Search for the cell housing the specified text and yield its (x, y) center coordinate. 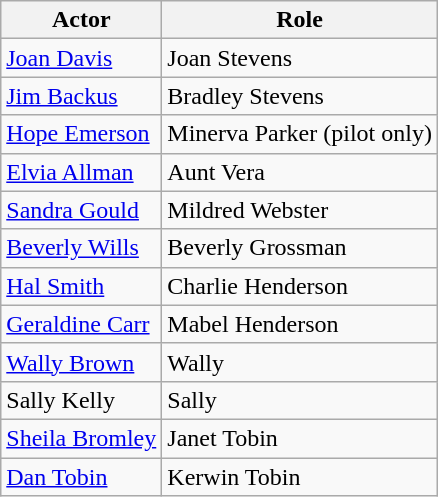
Joan Stevens (300, 58)
Wally (300, 362)
Geraldine Carr (82, 324)
Hope Emerson (82, 134)
Elvia Allman (82, 172)
Joan Davis (82, 58)
Aunt Vera (300, 172)
Dan Tobin (82, 477)
Actor (82, 20)
Jim Backus (82, 96)
Hal Smith (82, 286)
Beverly Wills (82, 248)
Kerwin Tobin (300, 477)
Mildred Webster (300, 210)
Sally (300, 400)
Sheila Bromley (82, 438)
Minerva Parker (pilot only) (300, 134)
Sally Kelly (82, 400)
Beverly Grossman (300, 248)
Charlie Henderson (300, 286)
Mabel Henderson (300, 324)
Janet Tobin (300, 438)
Bradley Stevens (300, 96)
Sandra Gould (82, 210)
Role (300, 20)
Wally Brown (82, 362)
